Output the (X, Y) coordinate of the center of the cell containing the given text.  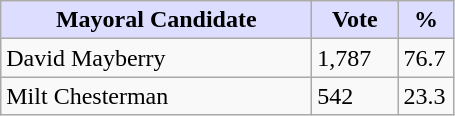
Mayoral Candidate (156, 20)
76.7 (426, 58)
David Mayberry (156, 58)
1,787 (355, 58)
% (426, 20)
542 (355, 96)
Vote (355, 20)
23.3 (426, 96)
Milt Chesterman (156, 96)
